Identify which cell holds the provided text, then report its (X, Y) central coordinate. 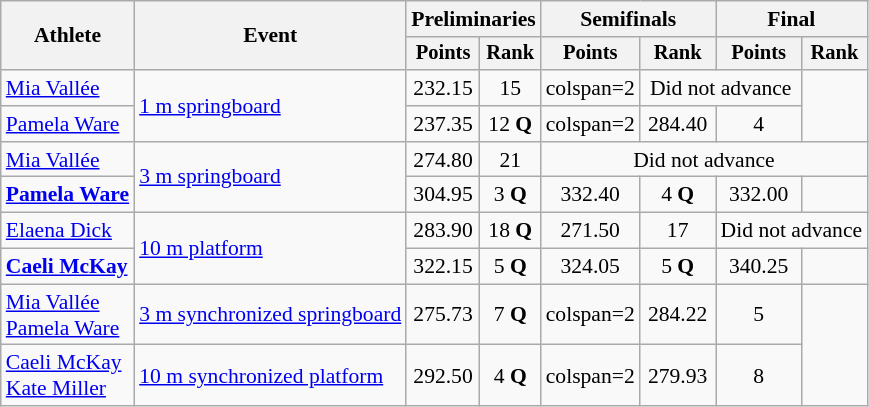
3 m synchronized springboard (270, 314)
237.35 (443, 124)
1 m springboard (270, 106)
332.40 (590, 195)
283.90 (443, 231)
10 m synchronized platform (270, 376)
Caeli McKay Kate Miller (68, 376)
274.80 (443, 160)
275.73 (443, 314)
340.25 (759, 267)
21 (510, 160)
3 m springboard (270, 178)
10 m platform (270, 248)
12 Q (510, 124)
322.15 (443, 267)
232.15 (443, 88)
3 Q (510, 195)
271.50 (590, 231)
Preliminaries (473, 19)
15 (510, 88)
279.93 (678, 376)
7 Q (510, 314)
Semifinals (628, 19)
Event (270, 36)
284.40 (678, 124)
Caeli McKay (68, 267)
Mia Vallée Pamela Ware (68, 314)
332.00 (759, 195)
Elaena Dick (68, 231)
304.95 (443, 195)
Final (792, 19)
324.05 (590, 267)
4 (759, 124)
284.22 (678, 314)
292.50 (443, 376)
18 Q (510, 231)
Athlete (68, 36)
8 (759, 376)
5 (759, 314)
17 (678, 231)
